Detect which cell encompasses the target text, then output its [X, Y] center coordinate. 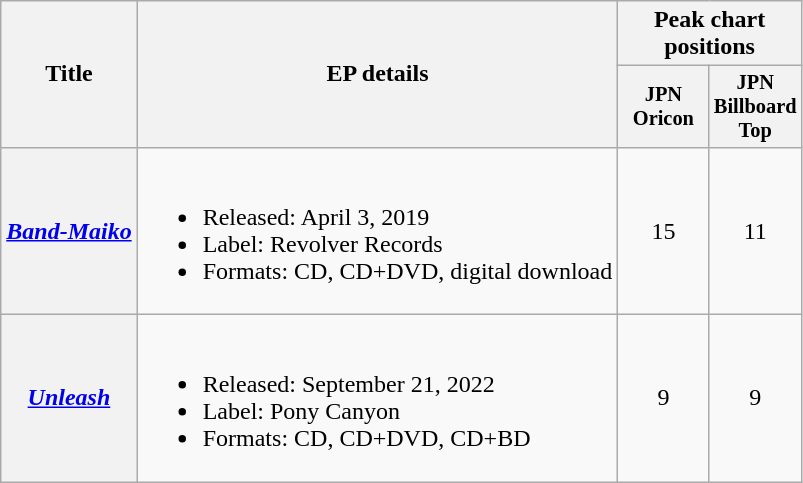
Released: September 21, 2022Label: Pony CanyonFormats: CD, CD+DVD, CD+BD [378, 398]
11 [755, 230]
Band-Maiko [69, 230]
EP details [378, 74]
Released: April 3, 2019Label: Revolver RecordsFormats: CD, CD+DVD, digital download [378, 230]
15 [664, 230]
Title [69, 74]
JPNBillboardTop [755, 107]
Peak chart positions [710, 34]
Unleash [69, 398]
JPNOricon [664, 107]
